Output the (X, Y) coordinate of the center of the cell containing the given text.  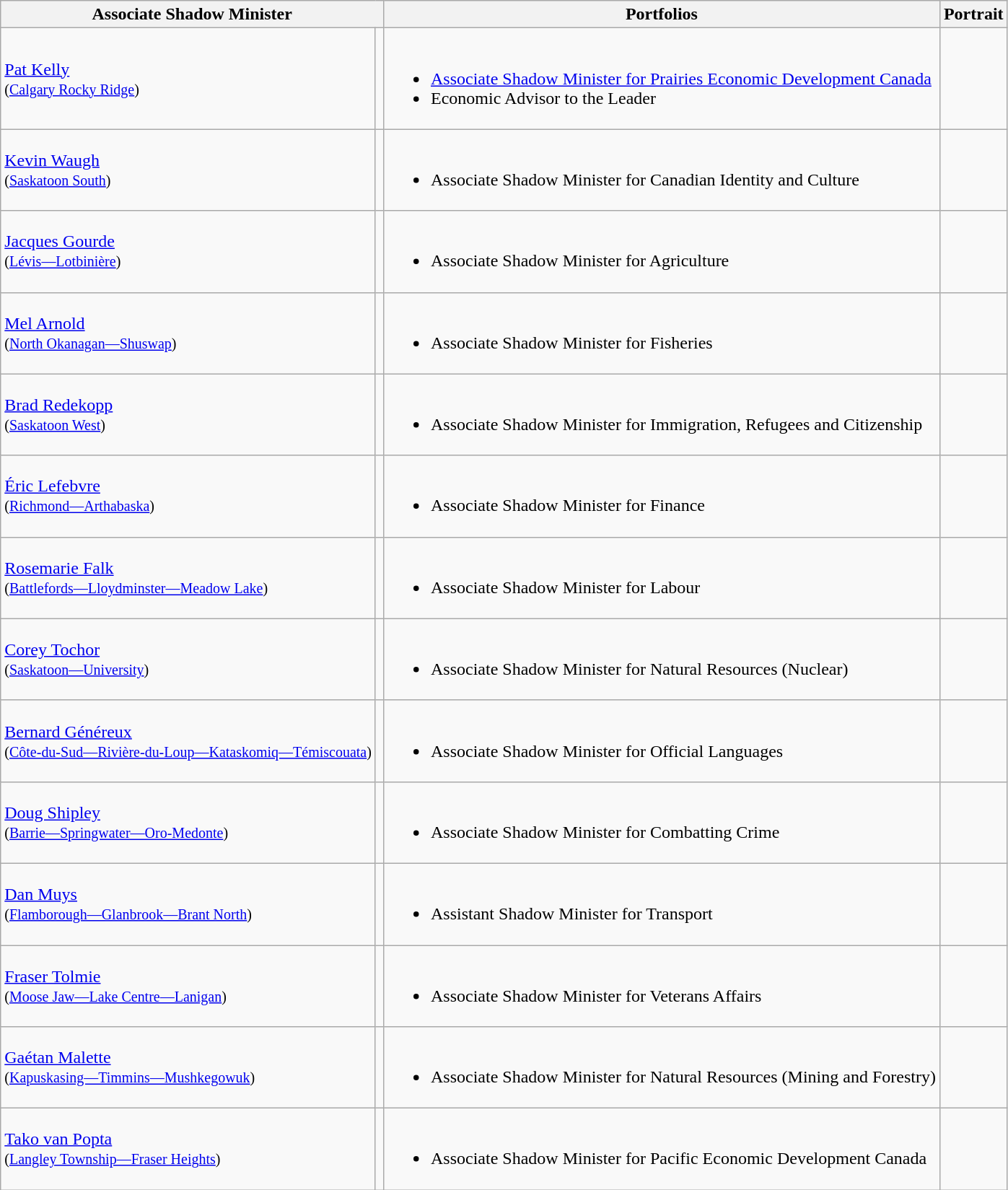
Dan Muys (Flamborough—Glanbrook—Brant North) (188, 904)
Associate Shadow Minister for Official Languages (661, 740)
Associate Shadow Minister for Agriculture (661, 251)
Associate Shadow Minister for Fisheries (661, 333)
Portrait (973, 14)
Jacques Gourde (Lévis—Lotbinière) (188, 251)
Corey Tochor (Saskatoon—University) (188, 660)
Tako van Popta (Langley Township—Fraser Heights) (188, 1149)
Kevin Waugh (Saskatoon South) (188, 170)
Associate Shadow Minister for Prairies Economic Development CanadaEconomic Advisor to the Leader (661, 79)
Associate Shadow Minister for Labour (661, 577)
Associate Shadow Minister for Natural Resources (Mining and Forestry) (661, 1068)
Associate Shadow Minister (192, 14)
Associate Shadow Minister for Finance (661, 496)
Fraser Tolmie (Moose Jaw—Lake Centre—Lanigan) (188, 986)
Éric Lefebvre (Richmond—Arthabaska) (188, 496)
Bernard Généreux (Côte-du-Sud—Rivière-du-Loup—Kataskomiq—Témiscouata) (188, 740)
Mel Arnold (North Okanagan—Shuswap) (188, 333)
Associate Shadow Minister for Natural Resources (Nuclear) (661, 660)
Rosemarie Falk (Battlefords—Lloydminster—Meadow Lake) (188, 577)
Associate Shadow Minister for Immigration, Refugees and Citizenship (661, 414)
Associate Shadow Minister for Pacific Economic Development Canada (661, 1149)
Associate Shadow Minister for Combatting Crime (661, 823)
Brad Redekopp (Saskatoon West) (188, 414)
Pat Kelly (Calgary Rocky Ridge) (188, 79)
Doug Shipley (Barrie—Springwater—Oro-Medonte) (188, 823)
Assistant Shadow Minister for Transport (661, 904)
Associate Shadow Minister for Canadian Identity and Culture (661, 170)
Associate Shadow Minister for Veterans Affairs (661, 986)
Portfolios (661, 14)
Gaétan Malette (Kapuskasing—Timmins—Mushkegowuk) (188, 1068)
